Return [x, y] of the center of cell containing provided text 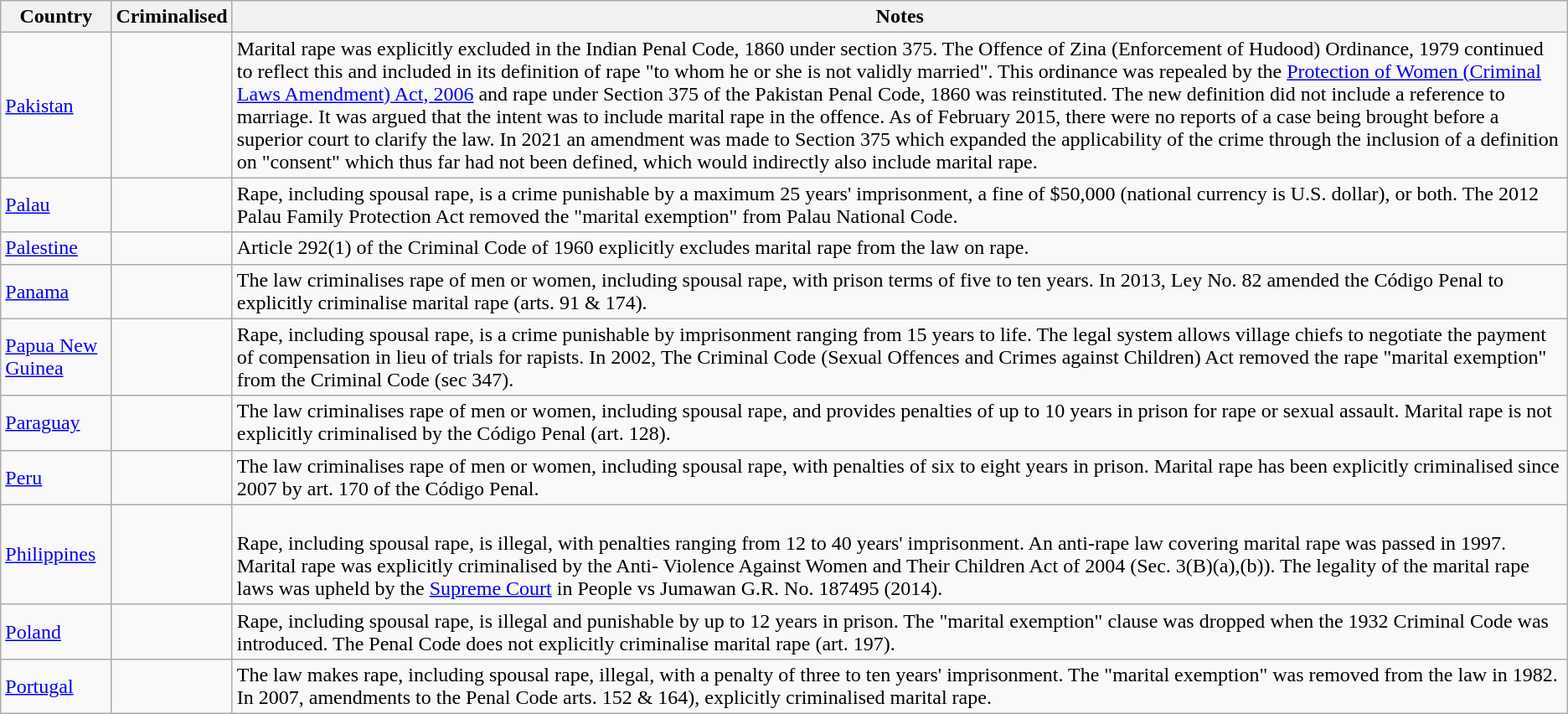
Pakistan [56, 106]
Palau [56, 204]
Peru [56, 478]
Paraguay [56, 422]
Portugal [56, 686]
Notes [900, 17]
Papua New Guinea [56, 357]
Palestine [56, 248]
Panama [56, 292]
Article 292(1) of the Criminal Code of 1960 explicitly excludes marital rape from the law on rape. [900, 248]
Country [56, 17]
Poland [56, 632]
Philippines [56, 555]
Criminalised [172, 17]
